Provide the (X, Y) coordinate of the cell's center where the given text is located.  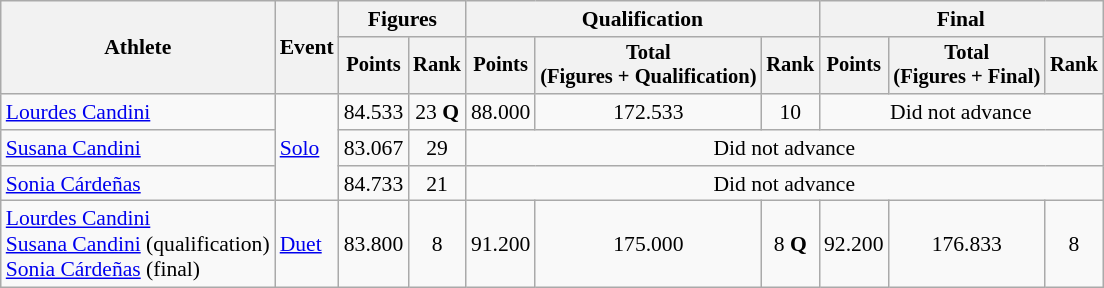
91.200 (500, 244)
Susana Candini (138, 148)
Athlete (138, 48)
88.000 (500, 112)
29 (437, 148)
10 (790, 112)
175.000 (648, 244)
172.533 (648, 112)
8 Q (790, 244)
Sonia Cárdeñas (138, 184)
83.800 (374, 244)
Qualification (642, 19)
83.067 (374, 148)
84.533 (374, 112)
84.733 (374, 184)
23 Q (437, 112)
Total(Figures + Final) (966, 66)
Figures (402, 19)
Solo (307, 148)
176.833 (966, 244)
Lourdes CandiniSusana Candini (qualification)Sonia Cárdeñas (final) (138, 244)
Event (307, 48)
92.200 (854, 244)
Total(Figures + Qualification) (648, 66)
Lourdes Candini (138, 112)
Final (961, 19)
21 (437, 184)
Duet (307, 244)
